For the text-containing cell, return its midpoint in [X, Y] coordinate format. 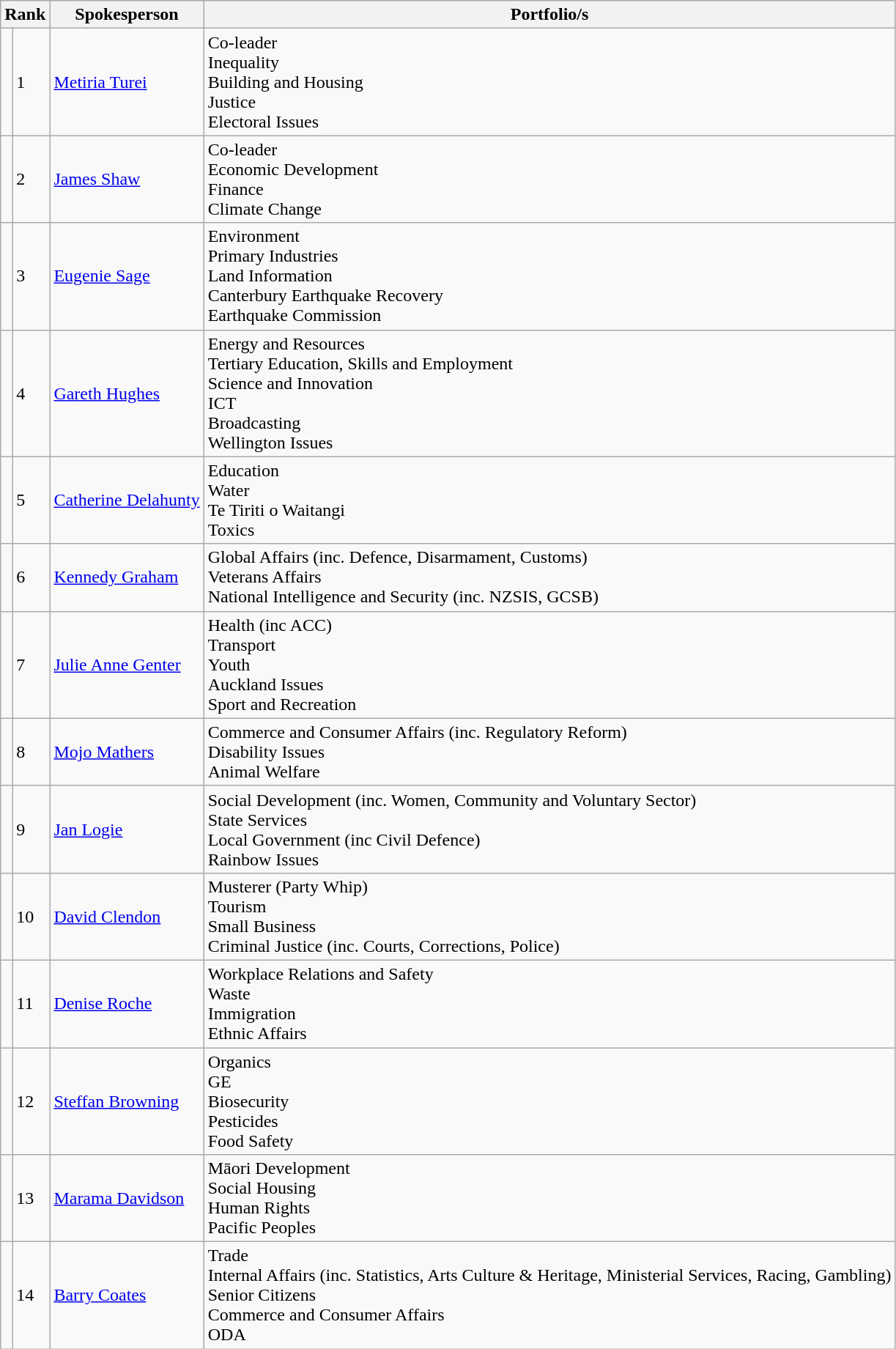
12 [31, 1101]
14 [31, 1296]
Energy and ResourcesTertiary Education, Skills and EmploymentScience and InnovationICTBroadcastingWellington Issues [549, 393]
Marama Davidson [127, 1199]
Māori DevelopmentSocial HousingHuman RightsPacific Peoples [549, 1199]
Commerce and Consumer Affairs (inc. Regulatory Reform)Disability IssuesAnimal Welfare [549, 752]
Metiria Turei [127, 82]
Jan Logie [127, 829]
10 [31, 916]
Steffan Browning [127, 1101]
Health (inc ACC)TransportYouthAuckland IssuesSport and Recreation [549, 665]
EducationWaterTe Tiriti o WaitangiToxics [549, 500]
11 [31, 1004]
Co-leaderInequalityBuilding and HousingJusticeElectoral Issues [549, 82]
Social Development (inc. Women, Community and Voluntary Sector)State ServicesLocal Government (inc Civil Defence)Rainbow Issues [549, 829]
Barry Coates [127, 1296]
Portfolio/s [549, 15]
Kennedy Graham [127, 577]
9 [31, 829]
4 [31, 393]
1 [31, 82]
Spokesperson [127, 15]
James Shaw [127, 179]
6 [31, 577]
2 [31, 179]
7 [31, 665]
EnvironmentPrimary IndustriesLand InformationCanterbury Earthquake RecoveryEarthquake Commission [549, 276]
OrganicsGEBiosecurityPesticidesFood Safety [549, 1101]
3 [31, 276]
David Clendon [127, 916]
Catherine Delahunty [127, 500]
Mojo Mathers [127, 752]
8 [31, 752]
5 [31, 500]
Rank [25, 15]
Musterer (Party Whip)TourismSmall BusinessCriminal Justice (inc. Courts, Corrections, Police) [549, 916]
Co-leaderEconomic DevelopmentFinanceClimate Change [549, 179]
Julie Anne Genter [127, 665]
Workplace Relations and SafetyWasteImmigrationEthnic Affairs [549, 1004]
Eugenie Sage [127, 276]
13 [31, 1199]
Gareth Hughes [127, 393]
Denise Roche [127, 1004]
Global Affairs (inc. Defence, Disarmament, Customs)Veterans AffairsNational Intelligence and Security (inc. NZSIS, GCSB) [549, 577]
